Determine the (x, y) coordinate at the center of the cell enclosing the given text.  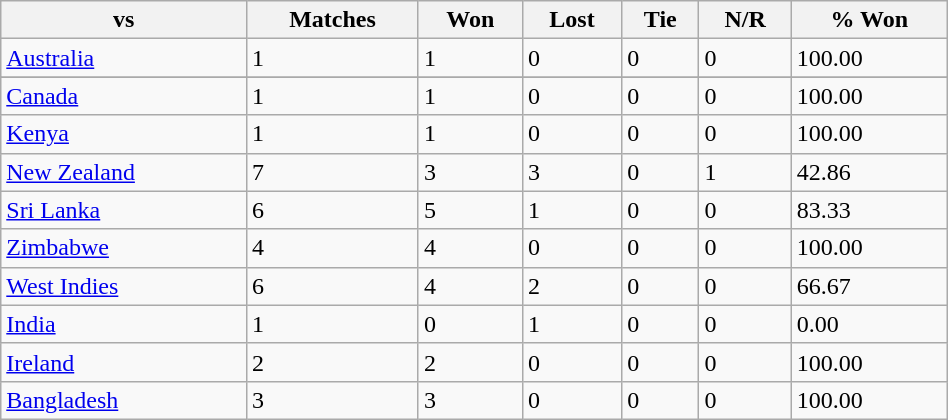
% Won (869, 20)
Canada (124, 96)
N/R (745, 20)
vs (124, 20)
Matches (332, 20)
Lost (572, 20)
Ireland (124, 362)
Won (470, 20)
5 (470, 210)
Zimbabwe (124, 248)
Tie (660, 20)
83.33 (869, 210)
0.00 (869, 324)
West Indies (124, 286)
Sri Lanka (124, 210)
India (124, 324)
66.67 (869, 286)
Australia (124, 58)
New Zealand (124, 172)
7 (332, 172)
Kenya (124, 134)
42.86 (869, 172)
Bangladesh (124, 400)
